Determine the (X, Y) coordinate at the center of the cell enclosing the given text.  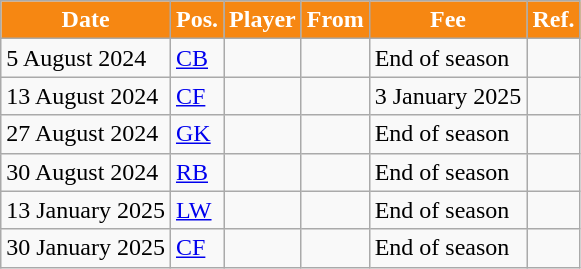
LW (196, 210)
30 January 2025 (86, 248)
Player (263, 20)
CB (196, 58)
Ref. (554, 20)
30 August 2024 (86, 172)
3 January 2025 (448, 96)
Pos. (196, 20)
Date (86, 20)
Fee (448, 20)
GK (196, 134)
27 August 2024 (86, 134)
13 August 2024 (86, 96)
13 January 2025 (86, 210)
5 August 2024 (86, 58)
RB (196, 172)
From (335, 20)
